Scan for the cell matching the given text and deliver its (X, Y) coordinate at center. 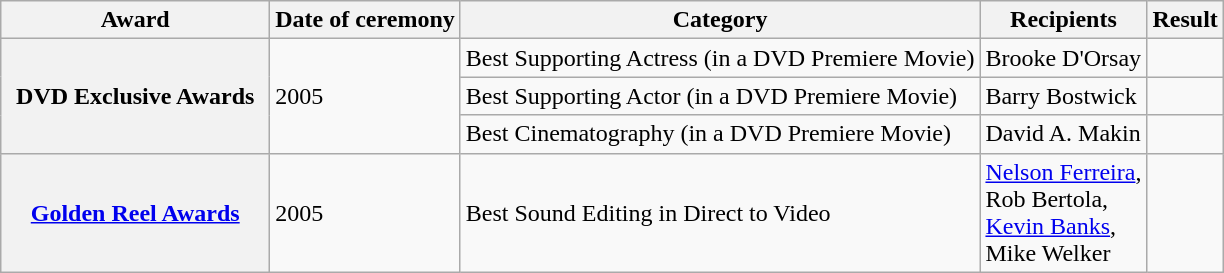
DVD Exclusive Awards (136, 96)
Result (1185, 20)
Best Cinematography (in a DVD Premiere Movie) (720, 134)
Barry Bostwick (1064, 96)
Date of ceremony (366, 20)
Nelson Ferreira, Rob Bertola, Kevin Banks, Mike Welker (1064, 212)
Category (720, 20)
Best Supporting Actress (in a DVD Premiere Movie) (720, 58)
Recipients (1064, 20)
Brooke D'Orsay (1064, 58)
Golden Reel Awards (136, 212)
Best Supporting Actor (in a DVD Premiere Movie) (720, 96)
Award (136, 20)
David A. Makin (1064, 134)
Best Sound Editing in Direct to Video (720, 212)
